Output the [x, y] coordinate of the center of the cell containing the given text.  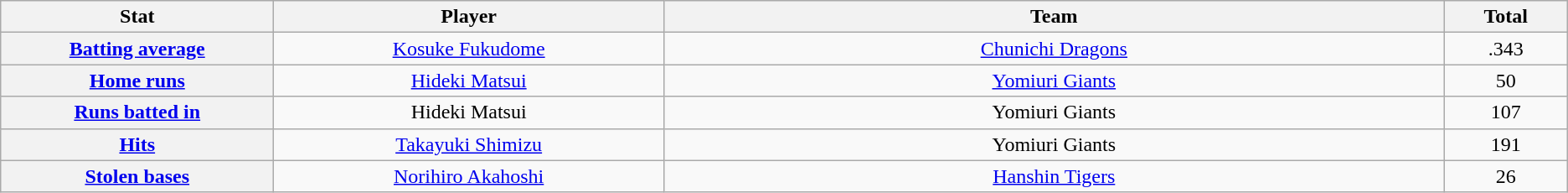
50 [1506, 81]
107 [1506, 112]
Player [469, 17]
.343 [1506, 49]
Home runs [137, 81]
Team [1055, 17]
Hanshin Tigers [1055, 176]
26 [1506, 176]
Chunichi Dragons [1055, 49]
Batting average [137, 49]
Takayuki Shimizu [469, 144]
191 [1506, 144]
Stolen bases [137, 176]
Norihiro Akahoshi [469, 176]
Kosuke Fukudome [469, 49]
Hits [137, 144]
Stat [137, 17]
Runs batted in [137, 112]
Total [1506, 17]
